From the cell containing the given text, extract its center point as (x, y) coordinate. 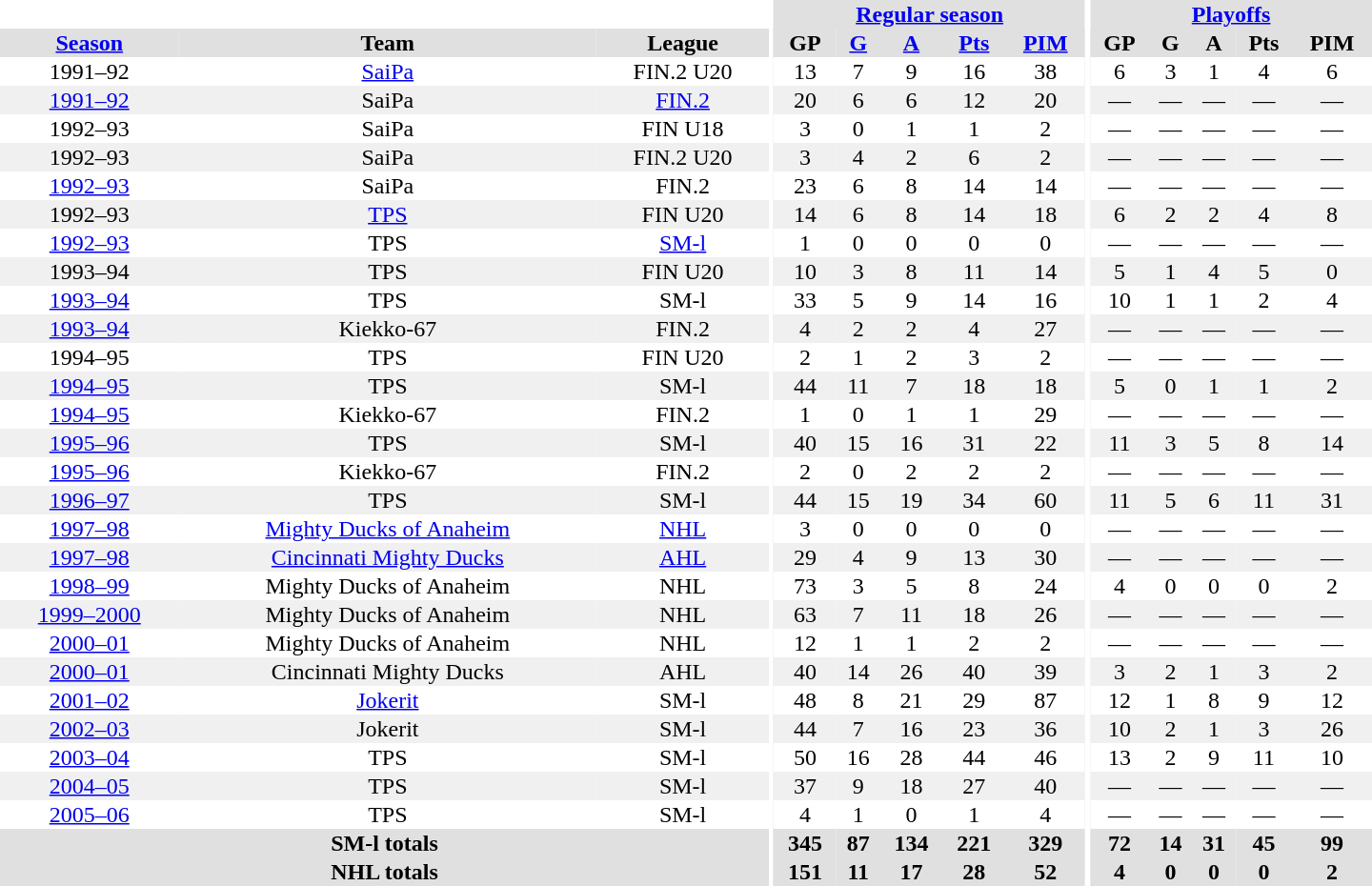
50 (805, 757)
34 (974, 500)
46 (1045, 757)
134 (912, 843)
99 (1332, 843)
33 (805, 300)
1999–2000 (90, 614)
37 (805, 786)
2004–05 (90, 786)
38 (1045, 71)
48 (805, 700)
Team (389, 43)
60 (1045, 500)
Playoffs (1231, 14)
36 (1045, 729)
Regular season (930, 14)
1996–97 (90, 500)
2003–04 (90, 757)
73 (805, 586)
72 (1119, 843)
2002–03 (90, 729)
21 (912, 700)
22 (1045, 443)
24 (1045, 586)
Season (90, 43)
FIN U18 (682, 129)
NHL totals (385, 872)
45 (1263, 843)
345 (805, 843)
19 (912, 500)
151 (805, 872)
30 (1045, 557)
39 (1045, 672)
17 (912, 872)
221 (974, 843)
329 (1045, 843)
1998–99 (90, 586)
2001–02 (90, 700)
League (682, 43)
2005–06 (90, 815)
SM-l totals (385, 843)
52 (1045, 872)
63 (805, 614)
